Scan for the cell matching the given text and deliver its [X, Y] coordinate at center. 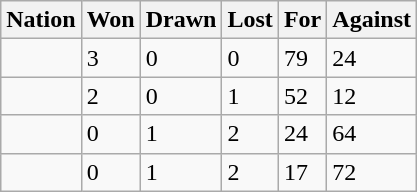
Against [372, 20]
52 [302, 96]
Nation [41, 20]
12 [372, 96]
Drawn [181, 20]
17 [302, 172]
For [302, 20]
Lost [250, 20]
Won [110, 20]
64 [372, 134]
79 [302, 58]
3 [110, 58]
72 [372, 172]
